Identify which cell holds the provided text, then report its [x, y] central coordinate. 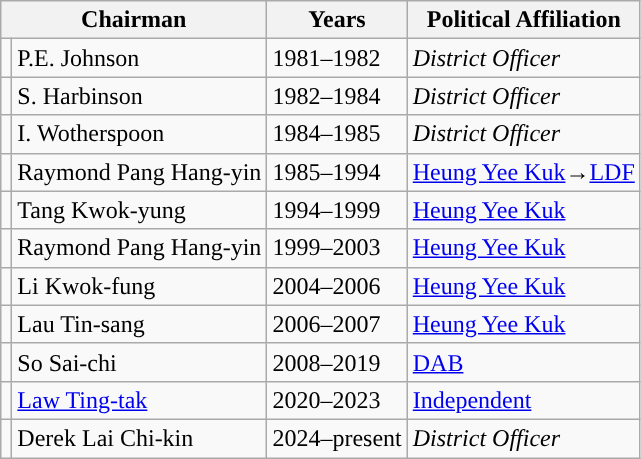
Derek Lai Chi-kin [140, 438]
1999–2003 [337, 248]
2006–2007 [337, 324]
So Sai-chi [140, 362]
I. Wotherspoon [140, 134]
P.E. Johnson [140, 58]
2004–2006 [337, 286]
Years [337, 20]
1994–1999 [337, 210]
Independent [524, 400]
2024–present [337, 438]
DAB [524, 362]
Heung Yee Kuk→LDF [524, 172]
1984–1985 [337, 134]
1981–1982 [337, 58]
Political Affiliation [524, 20]
Lau Tin-sang [140, 324]
Chairman [134, 20]
1985–1994 [337, 172]
1982–1984 [337, 96]
Law Ting-tak [140, 400]
2008–2019 [337, 362]
2020–2023 [337, 400]
S. Harbinson [140, 96]
Tang Kwok-yung [140, 210]
Li Kwok-fung [140, 286]
